Capture the cell that displays the provided text and extract its (X, Y) central coordinate. 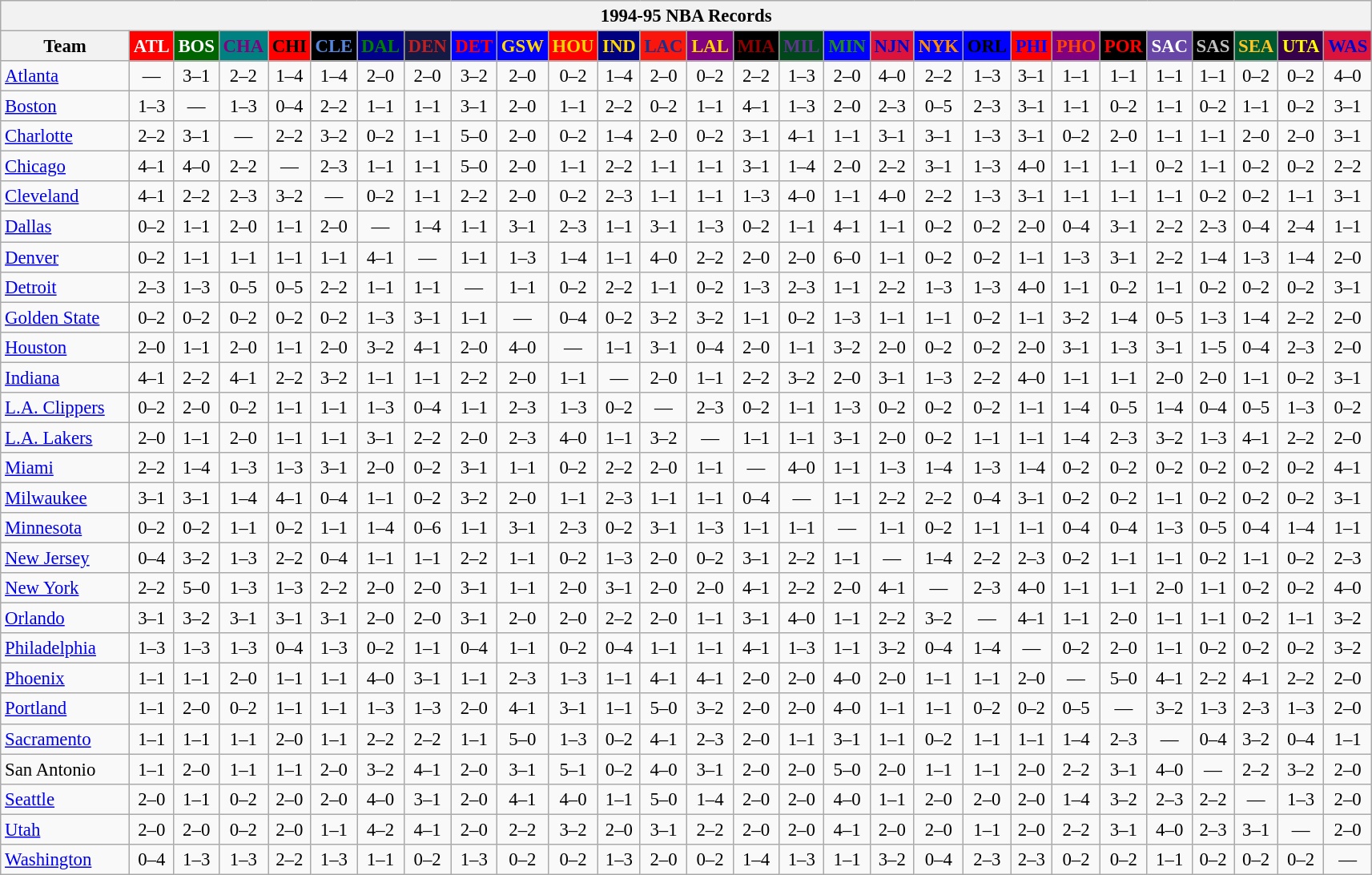
5–1 (573, 769)
DAL (381, 46)
Phoenix (66, 679)
Milwaukee (66, 498)
MIN (847, 46)
4–2 (381, 829)
CLE (333, 46)
POR (1123, 46)
ORL (987, 46)
DEN (428, 46)
Minnesota (66, 528)
L.A. Clippers (66, 408)
Team (66, 46)
SAS (1213, 46)
New York (66, 588)
0–6 (428, 528)
Portland (66, 709)
Indiana (66, 377)
Miami (66, 468)
Cleveland (66, 196)
6–0 (847, 257)
San Antonio (66, 769)
Orlando (66, 619)
L.A. Lakers (66, 437)
DET (474, 46)
1994-95 NBA Records (686, 16)
Chicago (66, 167)
Houston (66, 347)
Washington (66, 860)
Golden State (66, 317)
PHI (1032, 46)
Dallas (66, 227)
LAL (710, 46)
Boston (66, 107)
Charlotte (66, 136)
Atlanta (66, 76)
CHA (243, 46)
Detroit (66, 287)
New Jersey (66, 558)
UTA (1301, 46)
WAS (1348, 46)
2–4 (1301, 227)
GSW (522, 46)
Philadelphia (66, 648)
SEA (1256, 46)
LAC (663, 46)
MIL (802, 46)
NJN (892, 46)
HOU (573, 46)
Sacramento (66, 739)
NYK (939, 46)
Utah (66, 829)
Seattle (66, 799)
CHI (289, 46)
BOS (196, 46)
PHO (1076, 46)
ATL (151, 46)
MIA (756, 46)
IND (619, 46)
SAC (1169, 46)
1–5 (1213, 347)
Denver (66, 257)
